Find where the given text appears and provide that cell's center as (x, y) coordinate. 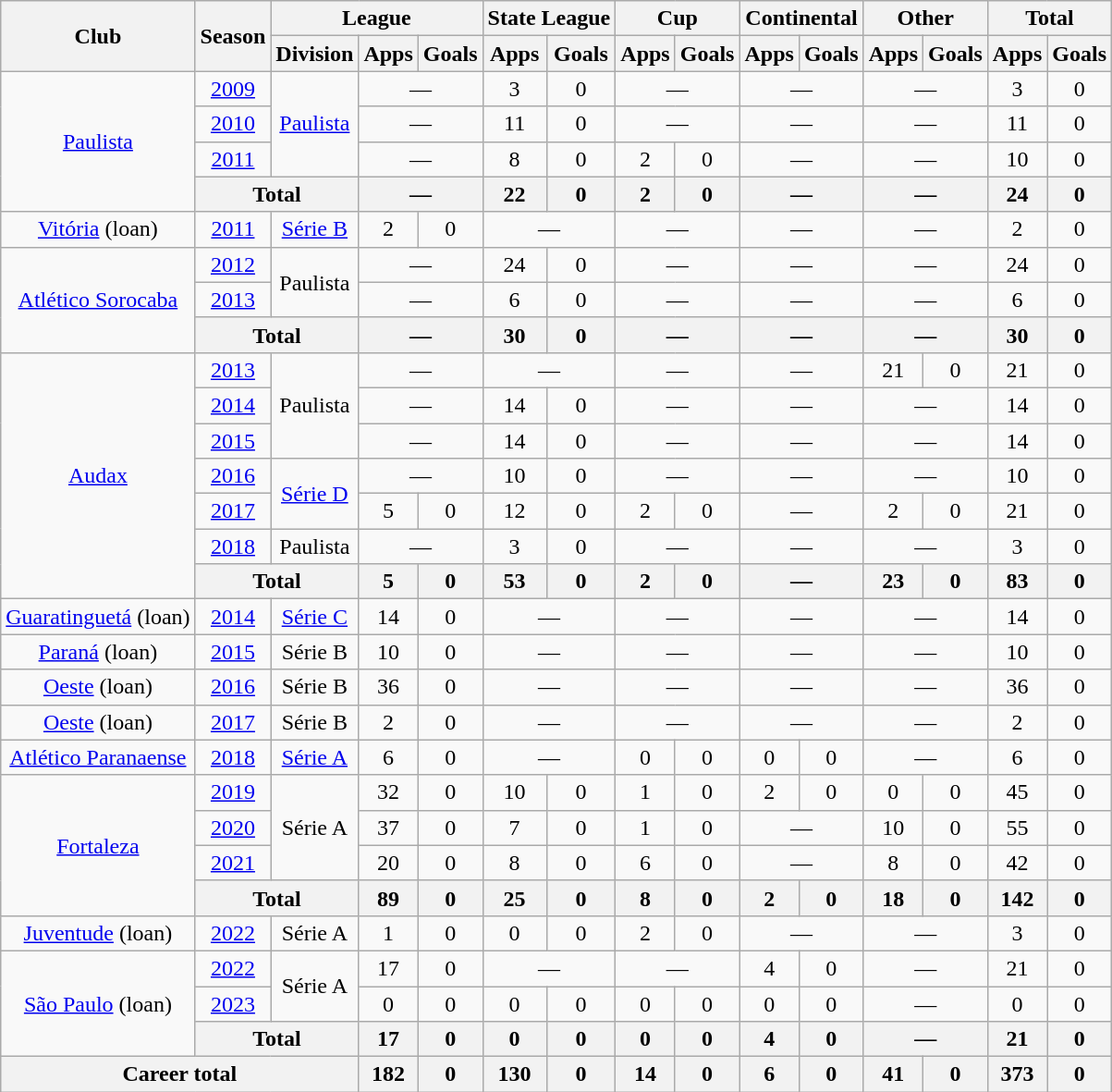
Other (925, 18)
142 (1017, 898)
Club (98, 36)
Vitória (loan) (98, 229)
2021 (233, 863)
55 (1017, 828)
42 (1017, 863)
São Paulo (loan) (98, 1003)
22 (514, 194)
25 (514, 898)
83 (1017, 582)
32 (388, 792)
89 (388, 898)
Paraná (loan) (98, 652)
Atlético Sorocaba (98, 300)
Fortaleza (98, 845)
12 (514, 511)
23 (893, 582)
37 (388, 828)
373 (1017, 1074)
2020 (233, 828)
Audax (98, 475)
Série C (314, 617)
Division (314, 54)
State League (549, 18)
20 (388, 863)
2012 (233, 264)
2010 (233, 124)
53 (514, 582)
Career total (179, 1074)
Season (233, 36)
182 (388, 1074)
Continental (801, 18)
Atlético Paranaense (98, 757)
45 (1017, 792)
League (377, 18)
2019 (233, 792)
41 (893, 1074)
Série D (314, 494)
2009 (233, 89)
2023 (233, 1003)
18 (893, 898)
130 (514, 1074)
Guaratinguetá (loan) (98, 617)
7 (514, 828)
Juventude (loan) (98, 933)
Cup (678, 18)
